Provide the (x, y) coordinate of the cell's center where the given text is located.  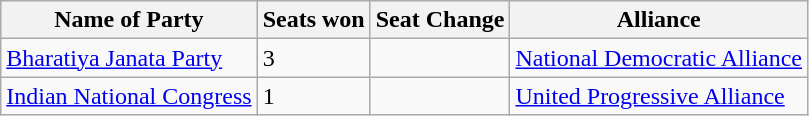
Indian National Congress (129, 96)
Name of Party (129, 20)
3 (314, 58)
Alliance (659, 20)
Seat Change (440, 20)
Seats won (314, 20)
Bharatiya Janata Party (129, 58)
National Democratic Alliance (659, 58)
United Progressive Alliance (659, 96)
1 (314, 96)
